Return the (X, Y) coordinate for the center point of the cell that contains the specified text.  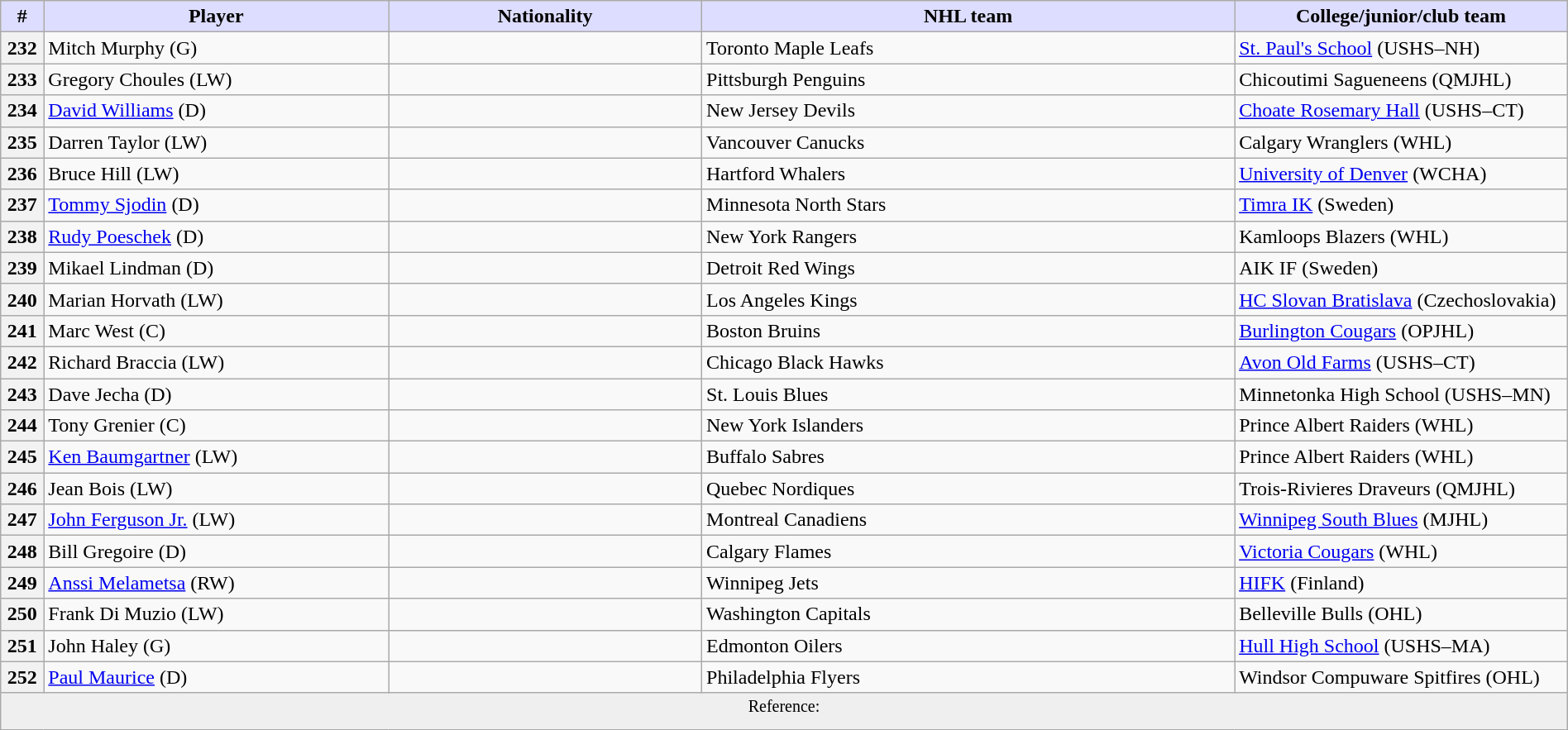
New York Islanders (968, 426)
HIFK (Finland) (1401, 583)
Quebec Nordiques (968, 489)
Windsor Compuware Spitfires (OHL) (1401, 677)
Washington Capitals (968, 614)
238 (22, 236)
243 (22, 394)
251 (22, 646)
Choate Rosemary Hall (USHS–CT) (1401, 111)
Jean Bois (LW) (217, 489)
Winnipeg South Blues (MJHL) (1401, 520)
232 (22, 48)
235 (22, 142)
Avon Old Farms (USHS–CT) (1401, 362)
University of Denver (WCHA) (1401, 174)
NHL team (968, 17)
Anssi Melametsa (RW) (217, 583)
Minnetonka High School (USHS–MN) (1401, 394)
Trois-Rivieres Draveurs (QMJHL) (1401, 489)
St. Paul's School (USHS–NH) (1401, 48)
Vancouver Canucks (968, 142)
Nationality (546, 17)
249 (22, 583)
Tommy Sjodin (D) (217, 205)
John Ferguson Jr. (LW) (217, 520)
Dave Jecha (D) (217, 394)
Winnipeg Jets (968, 583)
David Williams (D) (217, 111)
Darren Taylor (LW) (217, 142)
246 (22, 489)
Hull High School (USHS–MA) (1401, 646)
Philadelphia Flyers (968, 677)
Mitch Murphy (G) (217, 48)
College/junior/club team (1401, 17)
Buffalo Sabres (968, 457)
Kamloops Blazers (WHL) (1401, 236)
247 (22, 520)
233 (22, 79)
Ken Baumgartner (LW) (217, 457)
Boston Bruins (968, 331)
252 (22, 677)
Marc West (C) (217, 331)
248 (22, 551)
Detroit Red Wings (968, 268)
Pittsburgh Penguins (968, 79)
239 (22, 268)
250 (22, 614)
Chicago Black Hawks (968, 362)
Marian Horvath (LW) (217, 299)
HC Slovan Bratislava (Czechoslovakia) (1401, 299)
New York Rangers (968, 236)
Toronto Maple Leafs (968, 48)
Player (217, 17)
Minnesota North Stars (968, 205)
Reference: (784, 711)
Timra IK (Sweden) (1401, 205)
Frank Di Muzio (LW) (217, 614)
Calgary Wranglers (WHL) (1401, 142)
Calgary Flames (968, 551)
240 (22, 299)
Bruce Hill (LW) (217, 174)
244 (22, 426)
242 (22, 362)
St. Louis Blues (968, 394)
Richard Braccia (LW) (217, 362)
# (22, 17)
236 (22, 174)
Montreal Canadiens (968, 520)
241 (22, 331)
234 (22, 111)
Bill Gregoire (D) (217, 551)
Gregory Choules (LW) (217, 79)
Paul Maurice (D) (217, 677)
Mikael Lindman (D) (217, 268)
Rudy Poeschek (D) (217, 236)
Edmonton Oilers (968, 646)
AIK IF (Sweden) (1401, 268)
237 (22, 205)
John Haley (G) (217, 646)
New Jersey Devils (968, 111)
245 (22, 457)
Victoria Cougars (WHL) (1401, 551)
Los Angeles Kings (968, 299)
Hartford Whalers (968, 174)
Chicoutimi Sagueneens (QMJHL) (1401, 79)
Tony Grenier (C) (217, 426)
Burlington Cougars (OPJHL) (1401, 331)
Belleville Bulls (OHL) (1401, 614)
